Pinpoint the cell where the given text exists, returning its [X, Y] midpoint coordinate. 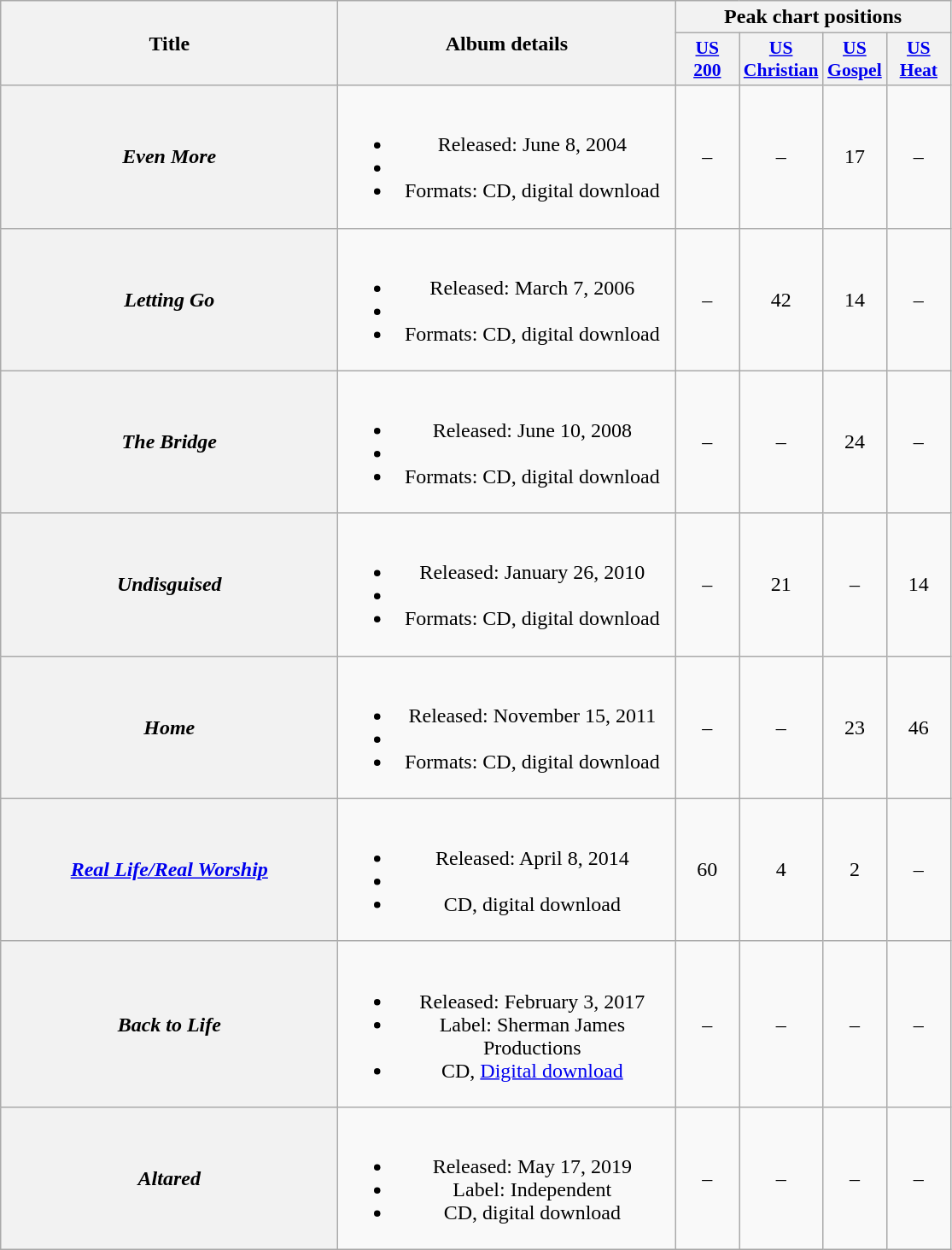
Released: November 15, 2011Formats: CD, digital download [507, 727]
46 [919, 727]
Letting Go [169, 299]
Album details [507, 43]
60 [707, 869]
21 [781, 584]
Released: January 26, 2010Formats: CD, digital download [507, 584]
Released: May 17, 2019Label: IndependentCD, digital download [507, 1178]
24 [854, 442]
Released: February 3, 2017Label: Sherman James ProductionsCD, Digital download [507, 1024]
Even More [169, 157]
Released: April 8, 2014CD, digital download [507, 869]
17 [854, 157]
4 [781, 869]
The Bridge [169, 442]
Title [169, 43]
USGospel [854, 60]
USHeat [919, 60]
Real Life/Real Worship [169, 869]
2 [854, 869]
Released: June 10, 2008Formats: CD, digital download [507, 442]
42 [781, 299]
Peak chart positions [813, 17]
Back to Life [169, 1024]
23 [854, 727]
USChristian [781, 60]
Altared [169, 1178]
Undisguised [169, 584]
Released: March 7, 2006Formats: CD, digital download [507, 299]
Released: June 8, 2004Formats: CD, digital download [507, 157]
Home [169, 727]
US200 [707, 60]
